Search for the cell housing the specified text and yield its (X, Y) center coordinate. 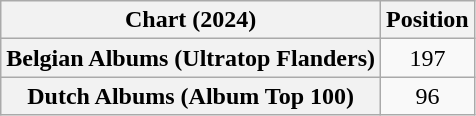
96 (428, 96)
197 (428, 58)
Position (428, 20)
Chart (2024) (191, 20)
Belgian Albums (Ultratop Flanders) (191, 58)
Dutch Albums (Album Top 100) (191, 96)
